Search for the cell housing the specified text and yield its [x, y] center coordinate. 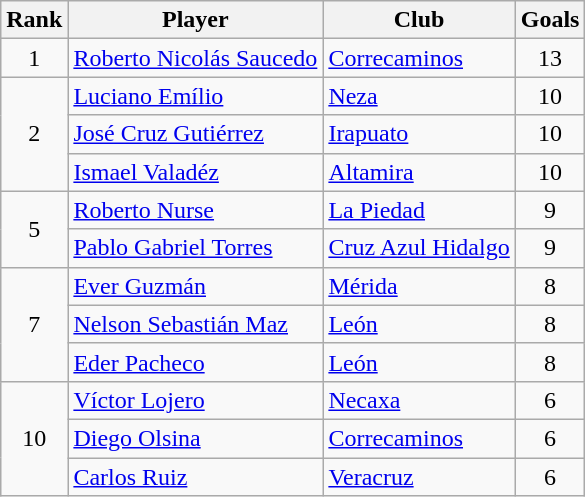
Rank [34, 20]
Víctor Lojero [196, 400]
Ever Guzmán [196, 286]
Eder Pacheco [196, 362]
Player [196, 20]
Diego Olsina [196, 438]
Carlos Ruiz [196, 477]
13 [550, 58]
1 [34, 58]
2 [34, 134]
Mérida [419, 286]
Veracruz [419, 477]
7 [34, 324]
Cruz Azul Hidalgo [419, 248]
Pablo Gabriel Torres [196, 248]
Roberto Nicolás Saucedo [196, 58]
José Cruz Gutiérrez [196, 134]
Nelson Sebastián Maz [196, 324]
Altamira [419, 172]
Luciano Emílio [196, 96]
5 [34, 229]
Necaxa [419, 400]
Goals [550, 20]
Irapuato [419, 134]
Roberto Nurse [196, 210]
Ismael Valadéz [196, 172]
Neza [419, 96]
Club [419, 20]
La Piedad [419, 210]
